For the text-containing cell, return its midpoint in [X, Y] coordinate format. 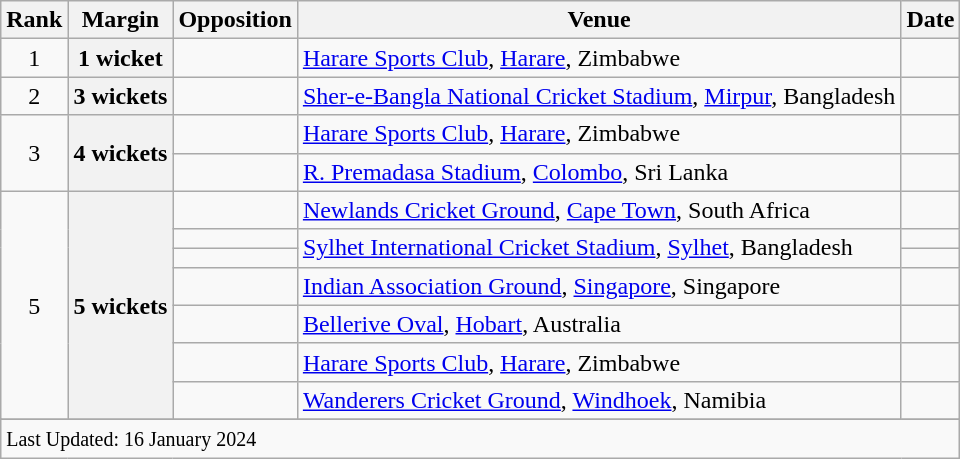
Sher-e-Bangla National Cricket Stadium, Mirpur, Bangladesh [598, 96]
Date [930, 20]
2 [34, 96]
Rank [34, 20]
Bellerive Oval, Hobart, Australia [598, 324]
4 wickets [120, 153]
Wanderers Cricket Ground, Windhoek, Namibia [598, 400]
Margin [120, 20]
Sylhet International Cricket Stadium, Sylhet, Bangladesh [598, 248]
Indian Association Ground, Singapore, Singapore [598, 286]
Newlands Cricket Ground, Cape Town, South Africa [598, 210]
Venue [598, 20]
5 wickets [120, 305]
R. Premadasa Stadium, Colombo, Sri Lanka [598, 172]
Opposition [235, 20]
Last Updated: 16 January 2024 [480, 438]
1 [34, 58]
3 [34, 153]
5 [34, 305]
3 wickets [120, 96]
1 wicket [120, 58]
